Determine the (x, y) coordinate at the center of the cell enclosing the given text.  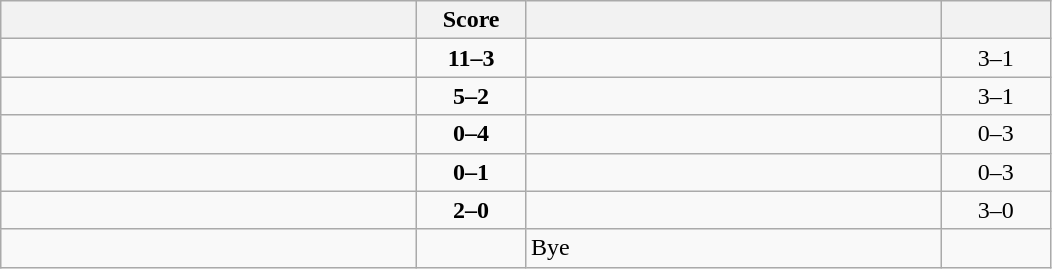
Bye (733, 248)
0–1 (472, 172)
3–0 (996, 210)
11–3 (472, 58)
Score (472, 20)
5–2 (472, 96)
2–0 (472, 210)
0–4 (472, 134)
